From the cell containing the given text, extract its center point as [x, y] coordinate. 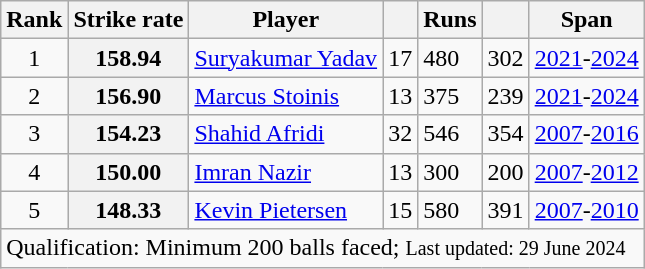
375 [450, 96]
200 [506, 172]
354 [506, 134]
239 [506, 96]
2007-2016 [586, 134]
Kevin Pietersen [286, 210]
Shahid Afridi [286, 134]
2007-2012 [586, 172]
3 [34, 134]
Player [286, 20]
Imran Nazir [286, 172]
546 [450, 134]
Runs [450, 20]
2007-2010 [586, 210]
302 [506, 58]
580 [450, 210]
154.23 [128, 134]
Strike rate [128, 20]
148.33 [128, 210]
17 [400, 58]
300 [450, 172]
150.00 [128, 172]
156.90 [128, 96]
Span [586, 20]
1 [34, 58]
Marcus Stoinis [286, 96]
15 [400, 210]
391 [506, 210]
Rank [34, 20]
Qualification: Minimum 200 balls faced; Last updated: 29 June 2024 [322, 248]
480 [450, 58]
Suryakumar Yadav [286, 58]
32 [400, 134]
4 [34, 172]
158.94 [128, 58]
2 [34, 96]
5 [34, 210]
